Pinpoint the cell where the given text exists, returning its (X, Y) midpoint coordinate. 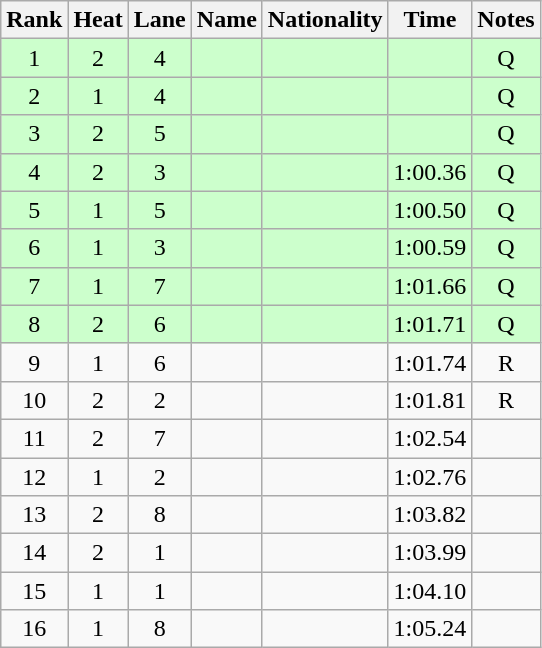
1:01.74 (430, 362)
1:03.82 (430, 515)
1:01.71 (430, 324)
1:03.99 (430, 553)
11 (34, 438)
Lane (160, 20)
1:00.50 (430, 210)
1:05.24 (430, 629)
12 (34, 477)
15 (34, 591)
1:02.54 (430, 438)
Time (430, 20)
1:02.76 (430, 477)
1:00.59 (430, 248)
13 (34, 515)
14 (34, 553)
Heat (98, 20)
9 (34, 362)
1:01.81 (430, 400)
Rank (34, 20)
1:00.36 (430, 172)
16 (34, 629)
1:01.66 (430, 286)
Nationality (325, 20)
Name (226, 20)
10 (34, 400)
1:04.10 (430, 591)
Notes (506, 20)
